Determine the [x, y] coordinate at the center of the cell enclosing the given text.  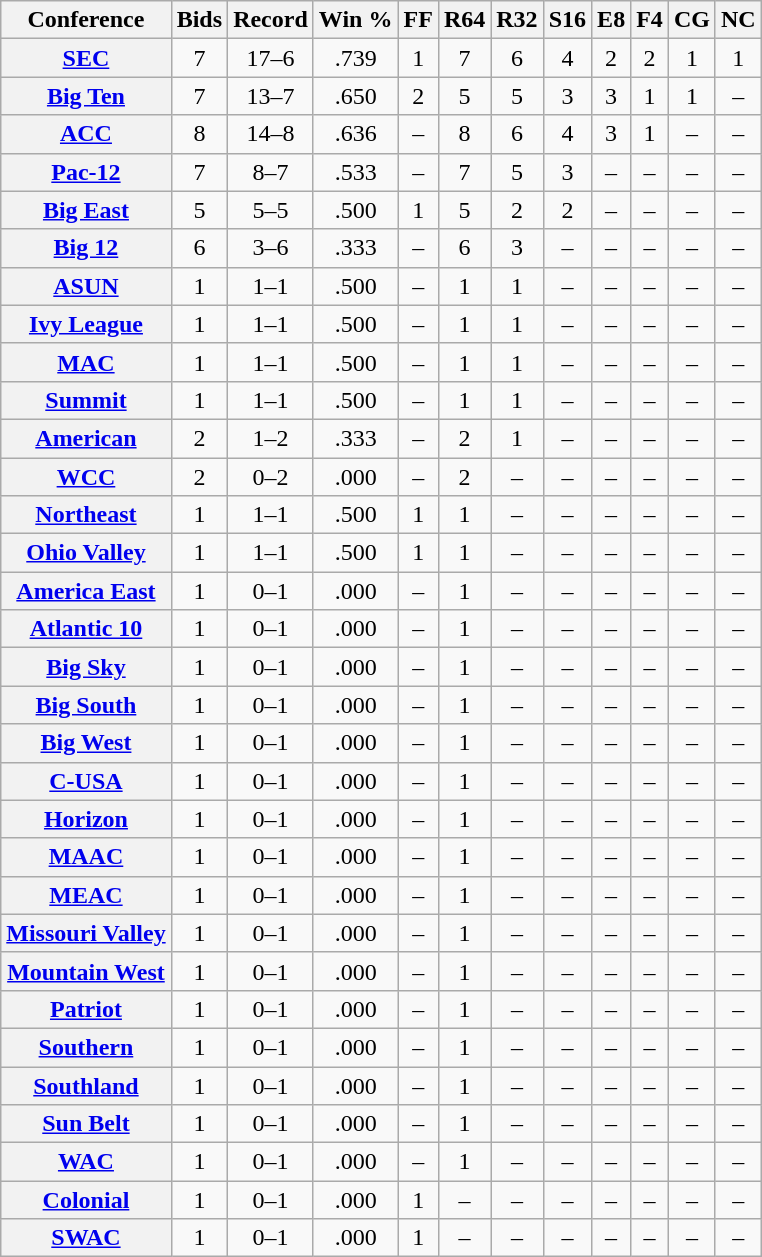
Northeast [86, 515]
American [86, 438]
MAC [86, 362]
Record [271, 20]
Sun Belt [86, 1124]
Big West [86, 743]
E8 [612, 20]
WAC [86, 1162]
SWAC [86, 1238]
.636 [356, 134]
.533 [356, 172]
Ivy League [86, 324]
Ohio Valley [86, 553]
Atlantic 10 [86, 629]
Big South [86, 705]
Bids [199, 20]
Southern [86, 1047]
Summit [86, 400]
S16 [567, 20]
Big Ten [86, 96]
C-USA [86, 781]
Horizon [86, 819]
ASUN [86, 286]
Pac-12 [86, 172]
R32 [517, 20]
Big 12 [86, 248]
WCC [86, 477]
SEC [86, 58]
Southland [86, 1085]
Colonial [86, 1200]
Big Sky [86, 667]
FF [418, 20]
ACC [86, 134]
.739 [356, 58]
CG [692, 20]
F4 [650, 20]
Patriot [86, 1009]
Mountain West [86, 971]
Conference [86, 20]
1–2 [271, 438]
8–7 [271, 172]
5–5 [271, 210]
America East [86, 591]
NC [738, 20]
3–6 [271, 248]
Win % [356, 20]
Big East [86, 210]
.650 [356, 96]
Missouri Valley [86, 933]
0–2 [271, 477]
14–8 [271, 134]
13–7 [271, 96]
17–6 [271, 58]
MAAC [86, 857]
MEAC [86, 895]
R64 [464, 20]
